Detect which cell encompasses the target text, then output its (x, y) center coordinate. 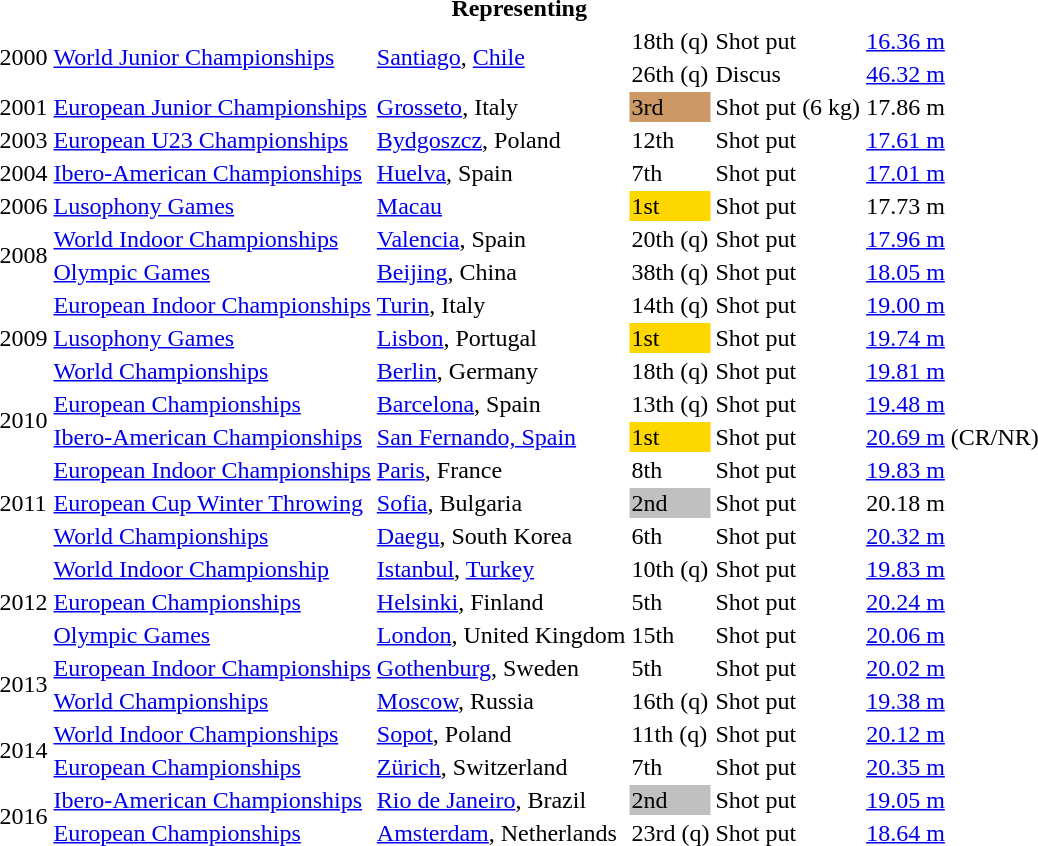
20th (q) (670, 239)
Beijing, China (501, 272)
8th (670, 470)
Sopot, Poland (501, 734)
European Cup Winter Throwing (212, 503)
Huelva, Spain (501, 173)
Lisbon, Portugal (501, 338)
13th (q) (670, 404)
Santiago, Chile (501, 58)
Macau (501, 206)
Zürich, Switzerland (501, 767)
San Fernando, Spain (501, 437)
London, United Kingdom (501, 635)
Discus (788, 74)
Paris, France (501, 470)
Shot put (6 kg) (788, 107)
Gothenburg, Sweden (501, 668)
10th (q) (670, 569)
Daegu, South Korea (501, 536)
Istanbul, Turkey (501, 569)
6th (670, 536)
Grosseto, Italy (501, 107)
14th (q) (670, 305)
European Junior Championships (212, 107)
Barcelona, Spain (501, 404)
World Indoor Championship (212, 569)
Turin, Italy (501, 305)
Moscow, Russia (501, 701)
26th (q) (670, 74)
Bydgoszcz, Poland (501, 140)
38th (q) (670, 272)
Sofia, Bulgaria (501, 503)
World Junior Championships (212, 58)
12th (670, 140)
Helsinki, Finland (501, 602)
Valencia, Spain (501, 239)
11th (q) (670, 734)
European U23 Championships (212, 140)
3rd (670, 107)
15th (670, 635)
16th (q) (670, 701)
Rio de Janeiro, Brazil (501, 800)
Berlin, Germany (501, 371)
